From the cell containing the given text, extract its center point as [x, y] coordinate. 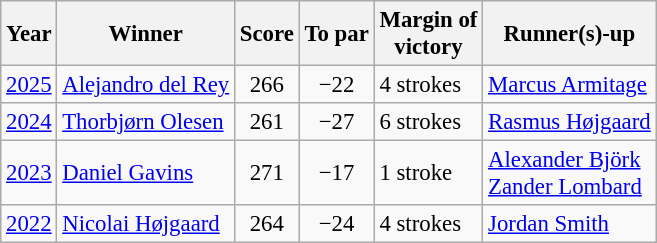
Winner [146, 34]
2023 [29, 174]
2024 [29, 122]
264 [268, 224]
Thorbjørn Olesen [146, 122]
Daniel Gavins [146, 174]
To par [336, 34]
Jordan Smith [570, 224]
−22 [336, 85]
−24 [336, 224]
271 [268, 174]
Runner(s)-up [570, 34]
−27 [336, 122]
Year [29, 34]
−17 [336, 174]
Margin ofvictory [428, 34]
Rasmus Højgaard [570, 122]
6 strokes [428, 122]
261 [268, 122]
1 stroke [428, 174]
Nicolai Højgaard [146, 224]
266 [268, 85]
Alexander Björk Zander Lombard [570, 174]
2025 [29, 85]
Marcus Armitage [570, 85]
Alejandro del Rey [146, 85]
Score [268, 34]
2022 [29, 224]
